Search for the cell housing the specified text and yield its [x, y] center coordinate. 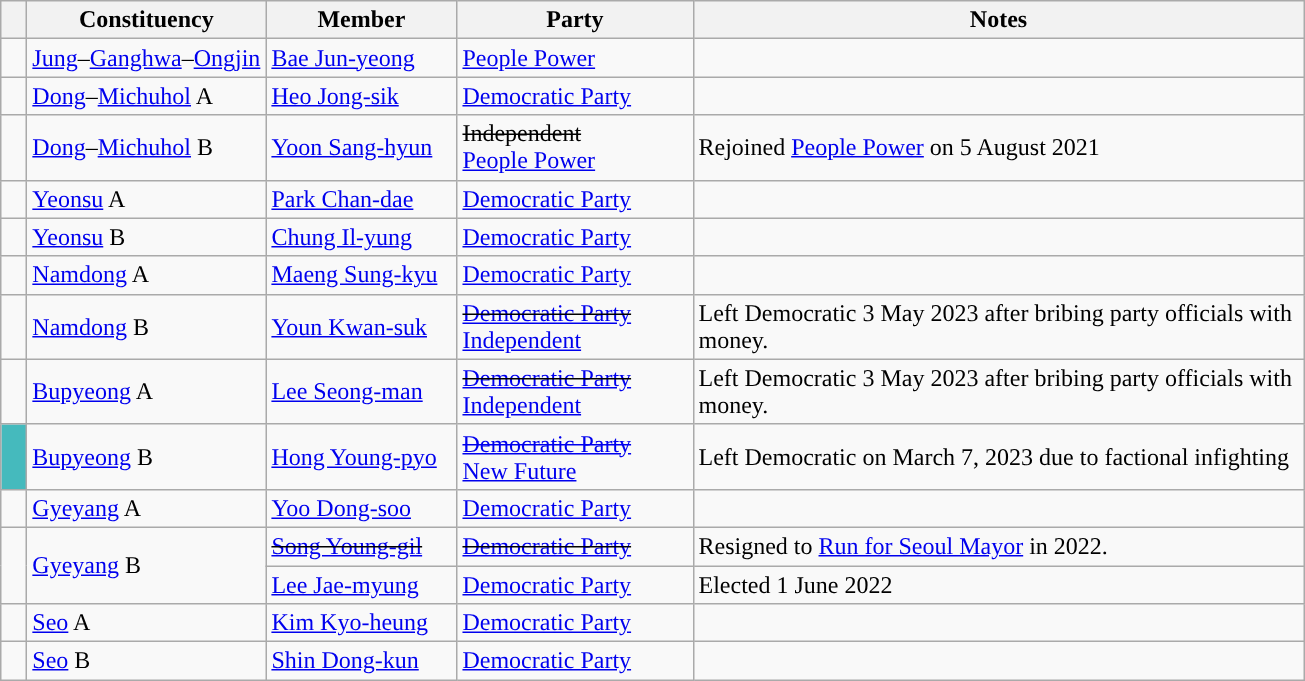
Namdong B [146, 326]
Gyeyang A [146, 508]
Gyeyang B [146, 565]
Lee Jae-myung [362, 585]
Party [575, 20]
Heo Jong-sik [362, 96]
Yoon Sang-hyun [362, 148]
Song Young-gil [362, 546]
Jung–Ganghwa–Ongjin [146, 58]
Dong–Michuhol A [146, 96]
Chung Il-yung [362, 237]
Dong–Michuhol B [146, 148]
Namdong A [146, 275]
Yoo Dong-soo [362, 508]
Resigned to Run for Seoul Mayor in 2022. [998, 546]
Lee Seong-man [362, 392]
Maeng Sung-kyu [362, 275]
Yeonsu B [146, 237]
Kim Kyo-heung [362, 623]
Bae Jun-yeong [362, 58]
People Power [575, 58]
Seo A [146, 623]
Member [362, 20]
Elected 1 June 2022 [998, 585]
Bupyeong B [146, 456]
Democratic PartyNew Future [575, 456]
Notes [998, 20]
Bupyeong A [146, 392]
Rejoined People Power on 5 August 2021 [998, 148]
Park Chan-dae [362, 199]
Yeonsu A [146, 199]
Youn Kwan-suk [362, 326]
Constituency [146, 20]
Seo B [146, 661]
Independent People Power [575, 148]
Shin Dong-kun [362, 661]
Left Democratic on March 7, 2023 due to factional infighting [998, 456]
Hong Young-pyo [362, 456]
